Return the [x, y] coordinate for the center point of the cell that contains the specified text.  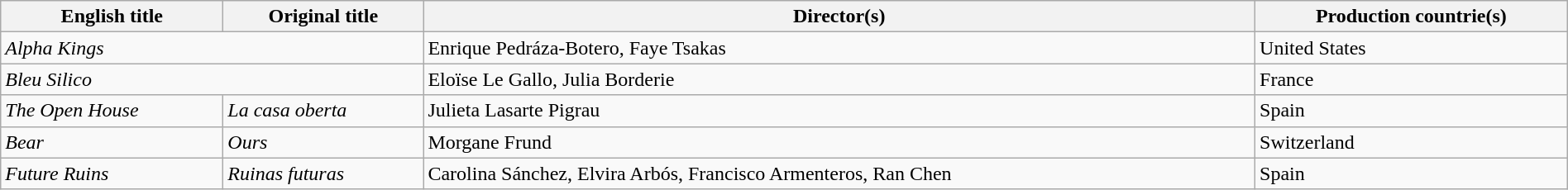
Bear [112, 142]
Original title [323, 17]
Alpha Kings [212, 48]
English title [112, 17]
Future Ruins [112, 173]
Production countrie(s) [1412, 17]
France [1412, 79]
Director(s) [839, 17]
La casa oberta [323, 111]
Eloïse Le Gallo, Julia Borderie [839, 79]
Bleu Silico [212, 79]
Enrique Pedráza-Botero, Faye Tsakas [839, 48]
United States [1412, 48]
The Open House [112, 111]
Julieta Lasarte Pigrau [839, 111]
Switzerland [1412, 142]
Carolina Sánchez, Elvira Arbós, Francisco Armenteros, Ran Chen [839, 173]
Morgane Frund [839, 142]
Ruinas futuras [323, 173]
Ours [323, 142]
